Scan for the cell matching the given text and deliver its (x, y) coordinate at center. 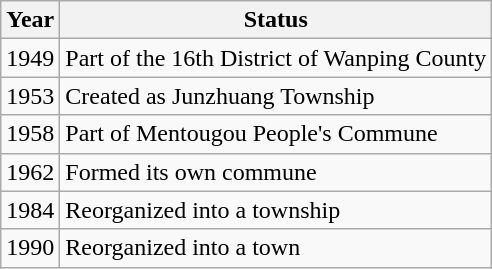
1953 (30, 96)
Part of Mentougou People's Commune (276, 134)
1962 (30, 172)
1990 (30, 248)
Formed its own commune (276, 172)
1958 (30, 134)
Status (276, 20)
Part of the 16th District of Wanping County (276, 58)
1984 (30, 210)
Reorganized into a town (276, 248)
Reorganized into a township (276, 210)
Year (30, 20)
1949 (30, 58)
Created as Junzhuang Township (276, 96)
